From the cell containing the given text, extract its center point as (x, y) coordinate. 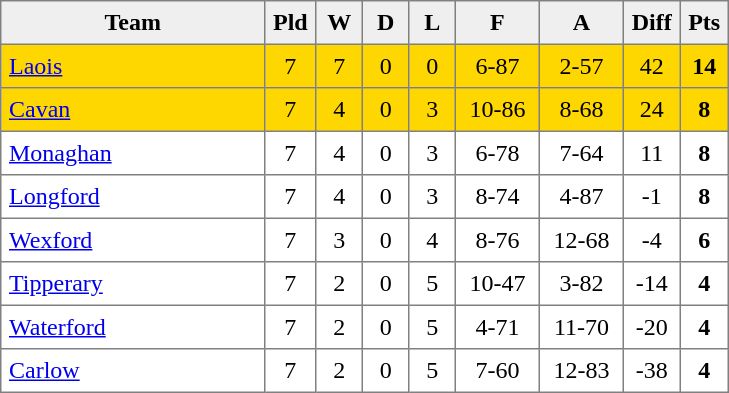
Team (133, 23)
7-64 (581, 153)
Carlow (133, 371)
4-71 (497, 327)
2-57 (581, 66)
W (339, 23)
Laois (133, 66)
24 (651, 110)
-14 (651, 284)
D (385, 23)
Monaghan (133, 153)
10-86 (497, 110)
6 (704, 240)
Longford (133, 197)
11-70 (581, 327)
14 (704, 66)
8-74 (497, 197)
A (581, 23)
6-87 (497, 66)
6-78 (497, 153)
8-68 (581, 110)
Pld (290, 23)
10-47 (497, 284)
-20 (651, 327)
42 (651, 66)
11 (651, 153)
Diff (651, 23)
Waterford (133, 327)
Cavan (133, 110)
L (432, 23)
-1 (651, 197)
Pts (704, 23)
Tipperary (133, 284)
7-60 (497, 371)
Wexford (133, 240)
F (497, 23)
12-68 (581, 240)
4-87 (581, 197)
12-83 (581, 371)
3-82 (581, 284)
-4 (651, 240)
8-76 (497, 240)
-38 (651, 371)
